From the cell containing the given text, extract its center point as (X, Y) coordinate. 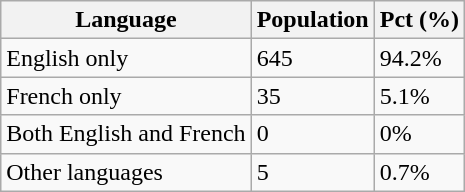
645 (312, 58)
94.2% (419, 58)
Population (312, 20)
English only (126, 58)
0.7% (419, 172)
0% (419, 134)
Language (126, 20)
Pct (%) (419, 20)
5 (312, 172)
French only (126, 96)
35 (312, 96)
Other languages (126, 172)
Both English and French (126, 134)
5.1% (419, 96)
0 (312, 134)
